Search for the cell housing the specified text and yield its [X, Y] center coordinate. 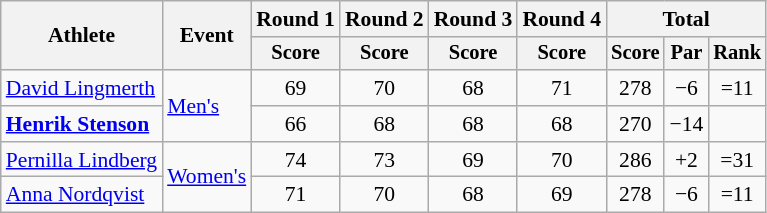
Round 2 [384, 19]
Event [206, 36]
−14 [686, 124]
Women's [206, 178]
Total [686, 19]
Pernilla Lindberg [82, 160]
+2 [686, 160]
Rank [737, 54]
Henrik Stenson [82, 124]
Anna Nordqvist [82, 195]
Round 1 [296, 19]
Par [686, 54]
=31 [737, 160]
Athlete [82, 36]
Round 4 [562, 19]
73 [384, 160]
Round 3 [474, 19]
Men's [206, 106]
74 [296, 160]
66 [296, 124]
David Lingmerth [82, 88]
270 [635, 124]
286 [635, 160]
